Capture the cell that displays the provided text and extract its (X, Y) central coordinate. 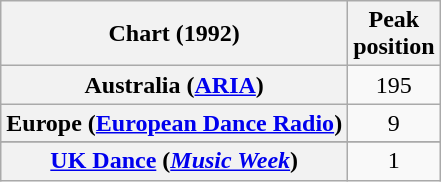
Chart (1992) (174, 34)
UK Dance (Music Week) (174, 161)
Europe (European Dance Radio) (174, 123)
1 (394, 161)
Peakposition (394, 34)
195 (394, 85)
Australia (ARIA) (174, 85)
9 (394, 123)
